Scan for the cell matching the given text and deliver its [x, y] coordinate at center. 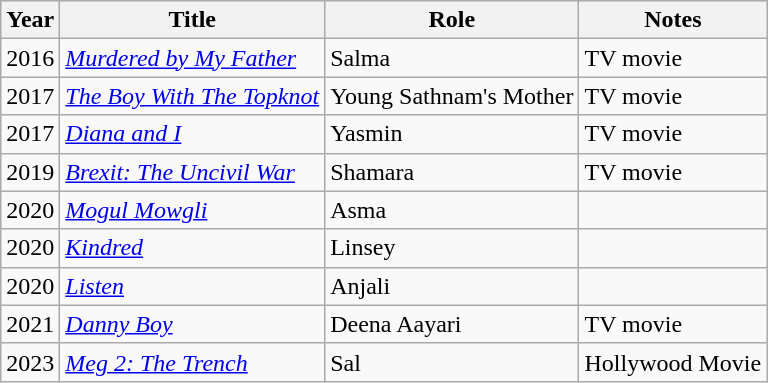
Murdered by My Father [192, 58]
Deena Aayari [452, 324]
Brexit: The Uncivil War [192, 172]
Role [452, 20]
Kindred [192, 248]
The Boy With The Topknot [192, 96]
Year [30, 20]
Meg 2: The Trench [192, 362]
Yasmin [452, 134]
Anjali [452, 286]
Linsey [452, 248]
2019 [30, 172]
Asma [452, 210]
Young Sathnam's Mother [452, 96]
Shamara [452, 172]
Hollywood Movie [673, 362]
Notes [673, 20]
2023 [30, 362]
Listen [192, 286]
2021 [30, 324]
Sal [452, 362]
Title [192, 20]
Danny Boy [192, 324]
Salma [452, 58]
Diana and I [192, 134]
Mogul Mowgli [192, 210]
2016 [30, 58]
